Detect which cell encompasses the target text, then output its (x, y) center coordinate. 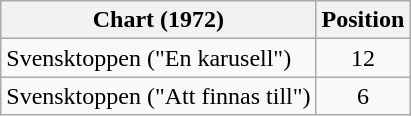
Svensktoppen ("En karusell") (158, 58)
12 (363, 58)
Chart (1972) (158, 20)
Svensktoppen ("Att finnas till") (158, 96)
Position (363, 20)
6 (363, 96)
